Detect which cell encompasses the target text, then output its [x, y] center coordinate. 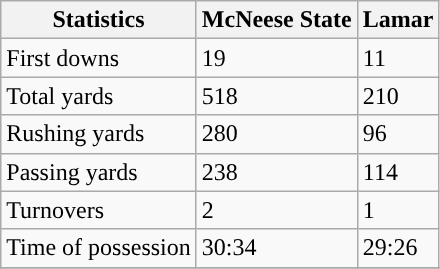
30:34 [276, 248]
238 [276, 172]
114 [398, 172]
11 [398, 58]
First downs [99, 58]
2 [276, 210]
29:26 [398, 248]
Statistics [99, 20]
Time of possession [99, 248]
280 [276, 134]
210 [398, 96]
518 [276, 96]
McNeese State [276, 20]
Lamar [398, 20]
Rushing yards [99, 134]
19 [276, 58]
Passing yards [99, 172]
Turnovers [99, 210]
1 [398, 210]
Total yards [99, 96]
96 [398, 134]
